For the text-containing cell, return its midpoint in (X, Y) coordinate format. 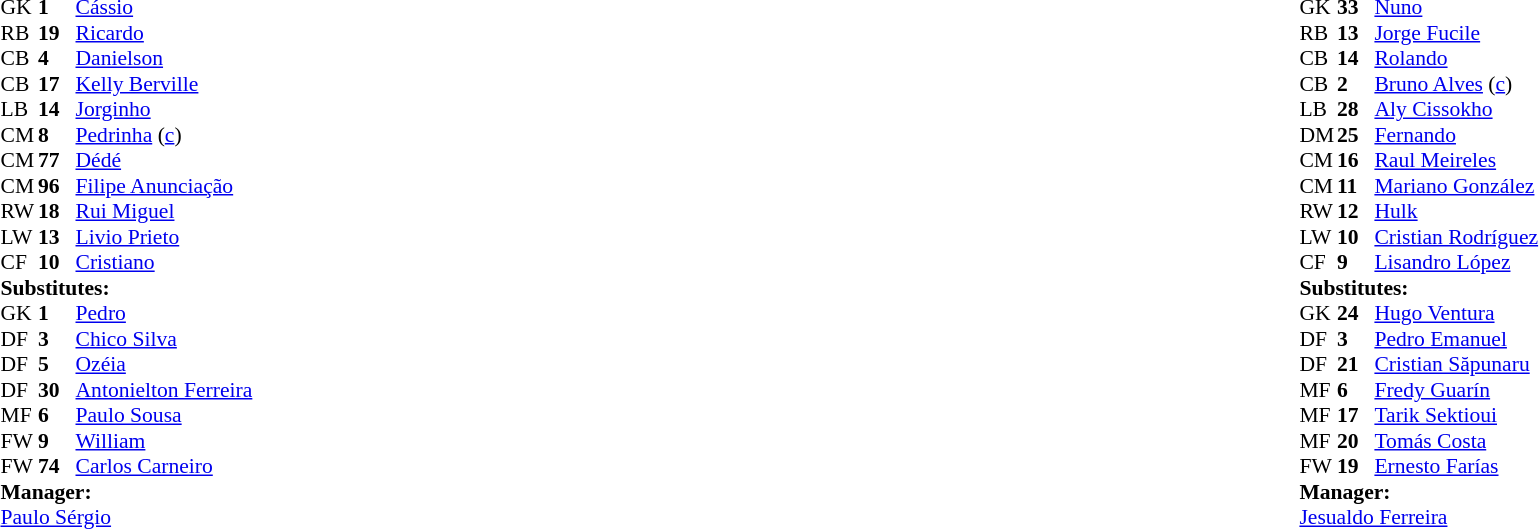
Cristiano (164, 263)
25 (1356, 135)
Pedro (164, 313)
77 (57, 161)
Kelly Berville (164, 84)
Rui Miguel (164, 211)
12 (1356, 211)
Bruno Alves (c) (1456, 84)
16 (1356, 161)
18 (57, 211)
5 (57, 365)
Cristian Rodríguez (1456, 237)
11 (1356, 186)
2 (1356, 84)
Ricardo (164, 33)
Pedrinha (c) (164, 135)
Fredy Guarín (1456, 390)
96 (57, 186)
24 (1356, 313)
Ozéia (164, 365)
Jorge Fucile (1456, 33)
Filipe Anunciação (164, 186)
DM (1318, 135)
Lisandro López (1456, 263)
Aly Cissokho (1456, 109)
1 (57, 313)
Chico Silva (164, 339)
Hulk (1456, 211)
30 (57, 390)
Pedro Emanuel (1456, 339)
21 (1356, 365)
Jorginho (164, 109)
Raul Meireles (1456, 161)
Rolando (1456, 59)
Paulo Sousa (164, 415)
Carlos Carneiro (164, 467)
Cristian Săpunaru (1456, 365)
28 (1356, 109)
Antonielton Ferreira (164, 390)
William (164, 441)
20 (1356, 441)
Tomás Costa (1456, 441)
Danielson (164, 59)
4 (57, 59)
Mariano González (1456, 186)
Ernesto Farías (1456, 467)
Dédé (164, 161)
Livio Prieto (164, 237)
8 (57, 135)
Tarik Sektioui (1456, 415)
Fernando (1456, 135)
74 (57, 467)
Hugo Ventura (1456, 313)
